Return (X, Y) of the center of cell containing provided text 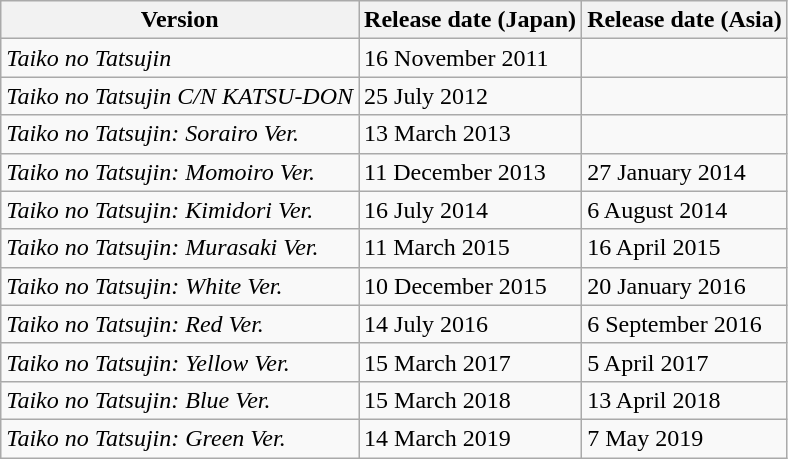
Taiko no Tatsujin C/N KATSU-DON (180, 96)
11 December 2013 (470, 172)
Release date (Asia) (685, 20)
7 May 2019 (685, 438)
5 April 2017 (685, 362)
Taiko no Tatsujin: Kimidori Ver. (180, 210)
15 March 2018 (470, 400)
Taiko no Tatsujin (180, 58)
15 March 2017 (470, 362)
Taiko no Tatsujin: Sorairo Ver. (180, 134)
16 April 2015 (685, 248)
13 March 2013 (470, 134)
27 January 2014 (685, 172)
16 November 2011 (470, 58)
Taiko no Tatsujin: Red Ver. (180, 324)
Taiko no Tatsujin: Blue Ver. (180, 400)
14 March 2019 (470, 438)
Release date (Japan) (470, 20)
6 August 2014 (685, 210)
14 July 2016 (470, 324)
13 April 2018 (685, 400)
11 March 2015 (470, 248)
Taiko no Tatsujin: Murasaki Ver. (180, 248)
16 July 2014 (470, 210)
25 July 2012 (470, 96)
Taiko no Tatsujin: White Ver. (180, 286)
Taiko no Tatsujin: Momoiro Ver. (180, 172)
Version (180, 20)
Taiko no Tatsujin: Green Ver. (180, 438)
Taiko no Tatsujin: Yellow Ver. (180, 362)
6 September 2016 (685, 324)
10 December 2015 (470, 286)
20 January 2016 (685, 286)
